Pinpoint the cell where the given text exists, returning its (x, y) midpoint coordinate. 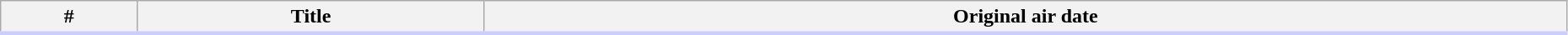
Title (311, 17)
# (69, 17)
Original air date (1026, 17)
